Return (X, Y) of the center of cell containing provided text 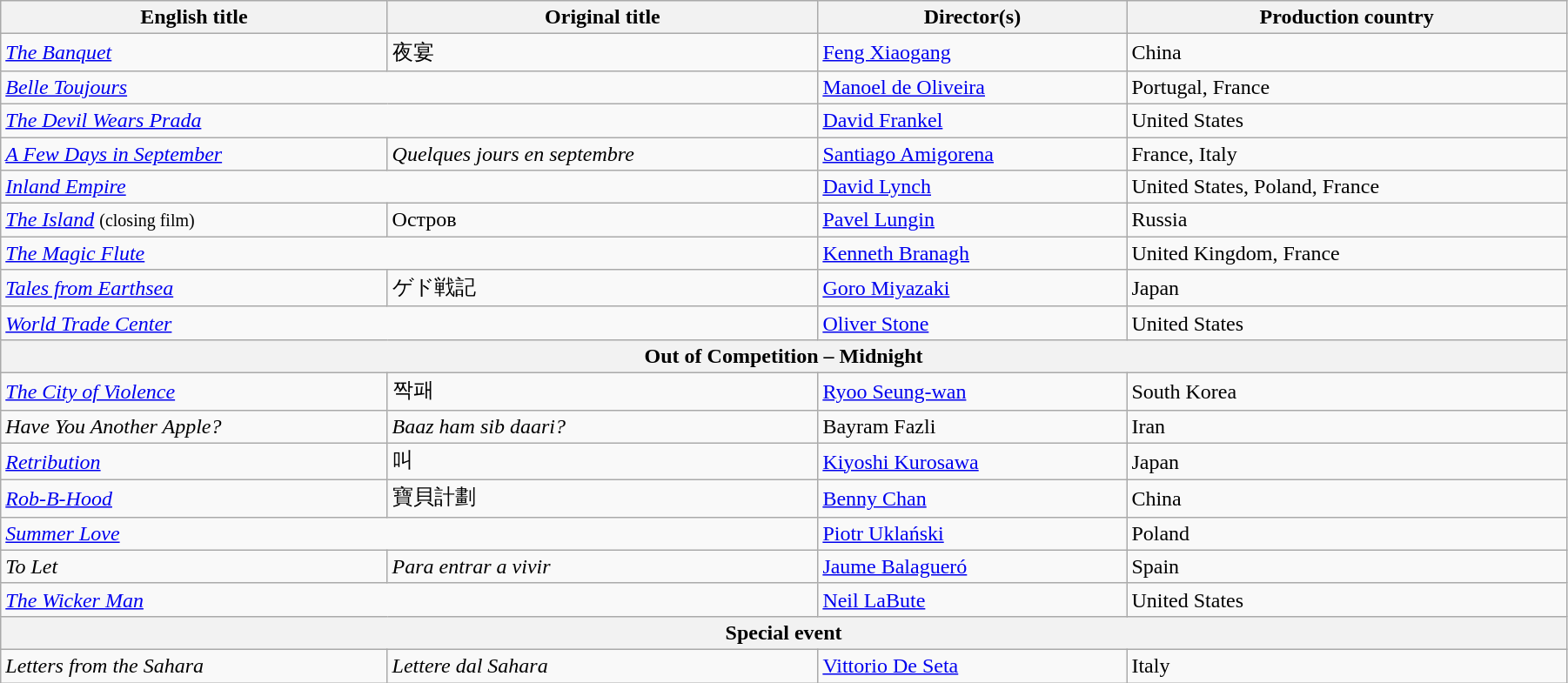
The Banquet (194, 52)
寶貝計劃 (602, 499)
Santiago Amigorena (973, 154)
The Island (closing film) (194, 220)
The Magic Flute (409, 253)
Vittorio De Seta (973, 666)
Feng Xiaogang (973, 52)
Jaume Balagueró (973, 566)
South Korea (1347, 392)
Inland Empire (409, 187)
Letters from the Sahara (194, 666)
Out of Competition – Midnight (784, 356)
Spain (1347, 566)
Belle Toujours (409, 87)
David Frankel (973, 120)
Ryoo Seung-wan (973, 392)
To Let (194, 566)
Neil LaBute (973, 599)
Kiyoshi Kurosawa (973, 461)
The Wicker Man (409, 599)
A Few Days in September (194, 154)
Tales from Earthsea (194, 289)
Kenneth Branagh (973, 253)
Piotr Uklański (973, 533)
Остров (602, 220)
Special event (784, 633)
Oliver Stone (973, 323)
Benny Chan (973, 499)
Bayram Fazli (973, 426)
Retribution (194, 461)
Poland (1347, 533)
Baaz ham sib daari? (602, 426)
Quelques jours en septembre (602, 154)
United States, Poland, France (1347, 187)
Have You Another Apple? (194, 426)
Original title (602, 17)
Summer Love (409, 533)
The City of Violence (194, 392)
Lettere dal Sahara (602, 666)
Pavel Lungin (973, 220)
Para entrar a vivir (602, 566)
France, Italy (1347, 154)
Portugal, France (1347, 87)
Iran (1347, 426)
David Lynch (973, 187)
짝패 (602, 392)
夜宴 (602, 52)
Production country (1347, 17)
Manoel de Oliveira (973, 87)
Russia (1347, 220)
Goro Miyazaki (973, 289)
ゲド戦記 (602, 289)
United Kingdom, France (1347, 253)
World Trade Center (409, 323)
Italy (1347, 666)
English title (194, 17)
Director(s) (973, 17)
The Devil Wears Prada (409, 120)
叫 (602, 461)
Rob-B-Hood (194, 499)
